Provide the (x, y) coordinate of the cell's center where the given text is located.  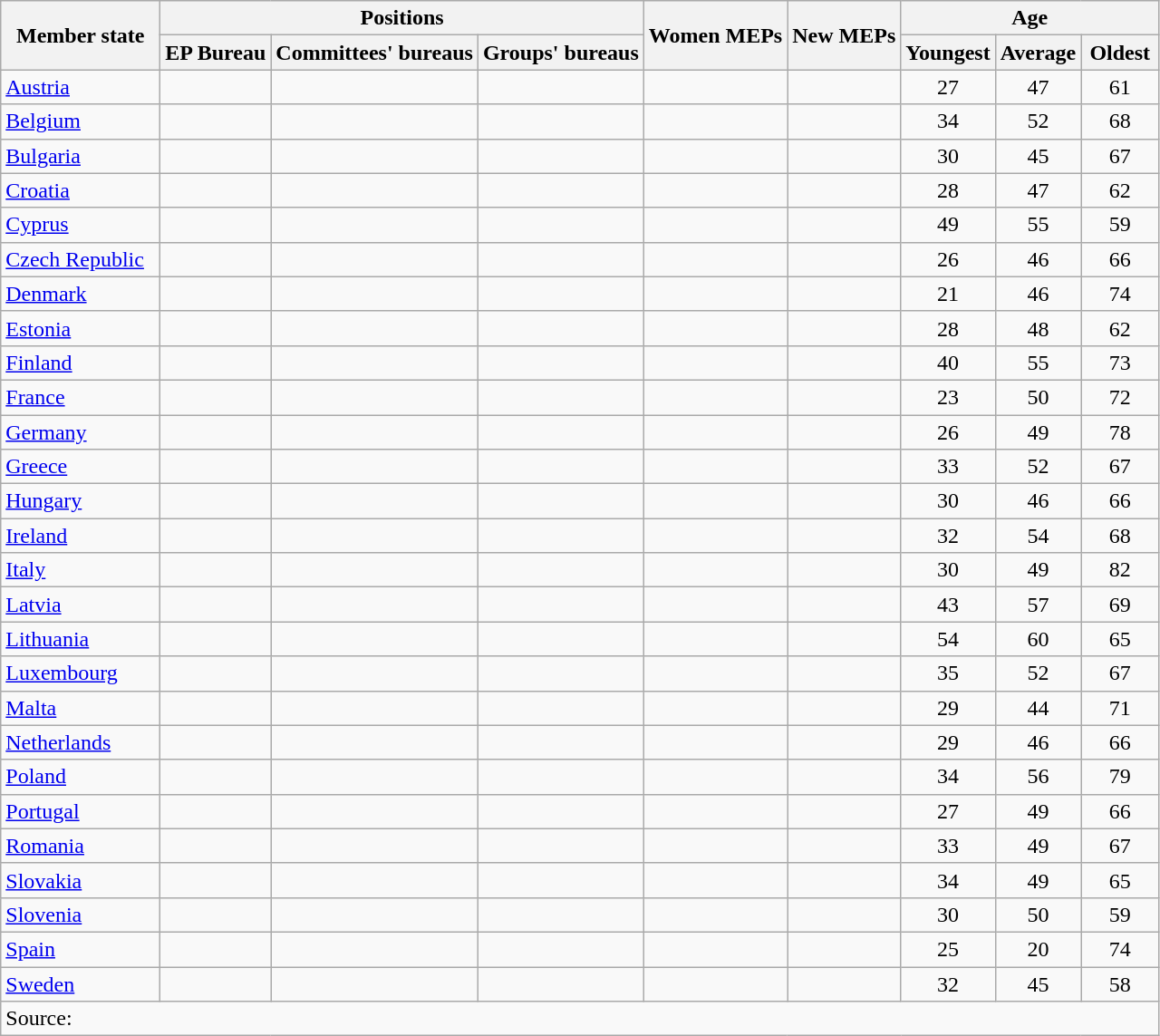
44 (1039, 708)
35 (948, 673)
Malta (81, 708)
21 (948, 294)
Cyprus (81, 225)
Member state (81, 35)
72 (1120, 397)
Ireland (81, 536)
71 (1120, 708)
Bulgaria (81, 156)
78 (1120, 432)
Slovakia (81, 880)
Source: (580, 1019)
New MEPs (845, 35)
57 (1039, 605)
69 (1120, 605)
48 (1039, 328)
43 (948, 605)
Women MEPs (715, 35)
20 (1039, 949)
Lithuania (81, 639)
25 (948, 949)
Spain (81, 949)
79 (1120, 777)
Average (1039, 53)
60 (1039, 639)
Portugal (81, 811)
Slovenia (81, 915)
Hungary (81, 501)
Poland (81, 777)
France (81, 397)
Groups' bureaus (560, 53)
Netherlands (81, 742)
Italy (81, 570)
58 (1120, 983)
Germany (81, 432)
Oldest (1120, 53)
Greece (81, 467)
Croatia (81, 190)
56 (1039, 777)
Luxembourg (81, 673)
Positions (402, 18)
Austria (81, 87)
Committees' bureaus (375, 53)
Estonia (81, 328)
Latvia (81, 605)
82 (1120, 570)
61 (1120, 87)
23 (948, 397)
Czech Republic (81, 259)
40 (948, 363)
Sweden (81, 983)
73 (1120, 363)
Finland (81, 363)
Denmark (81, 294)
Belgium (81, 121)
Youngest (948, 53)
Romania (81, 846)
Age (1029, 18)
EP Bureau (216, 53)
